Locate the cell with the specified text and output its [x, y] center coordinate. 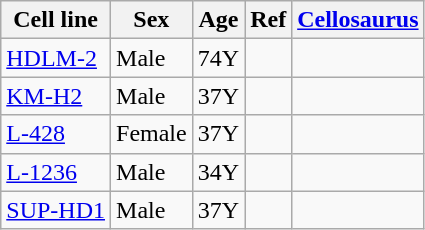
Age [218, 20]
Ref [268, 20]
HDLM-2 [56, 58]
SUP-HD1 [56, 210]
L-428 [56, 134]
74Y [218, 58]
Cellosaurus [358, 20]
KM-H2 [56, 96]
Sex [152, 20]
Cell line [56, 20]
34Y [218, 172]
L-1236 [56, 172]
Female [152, 134]
